Search for the cell housing the specified text and yield its [X, Y] center coordinate. 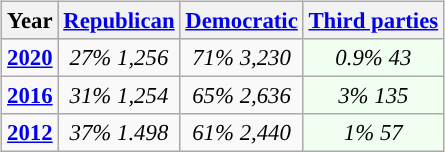
2016 [30, 96]
Third parties [373, 21]
27% 1,256 [119, 58]
Democratic [242, 21]
37% 1.498 [119, 133]
31% 1,254 [119, 96]
65% 2,636 [242, 96]
3% 135 [373, 96]
71% 3,230 [242, 58]
0.9% 43 [373, 58]
2012 [30, 133]
Year [30, 21]
2020 [30, 58]
Republican [119, 21]
1% 57 [373, 133]
61% 2,440 [242, 133]
